Scan for the cell matching the given text and deliver its [x, y] coordinate at center. 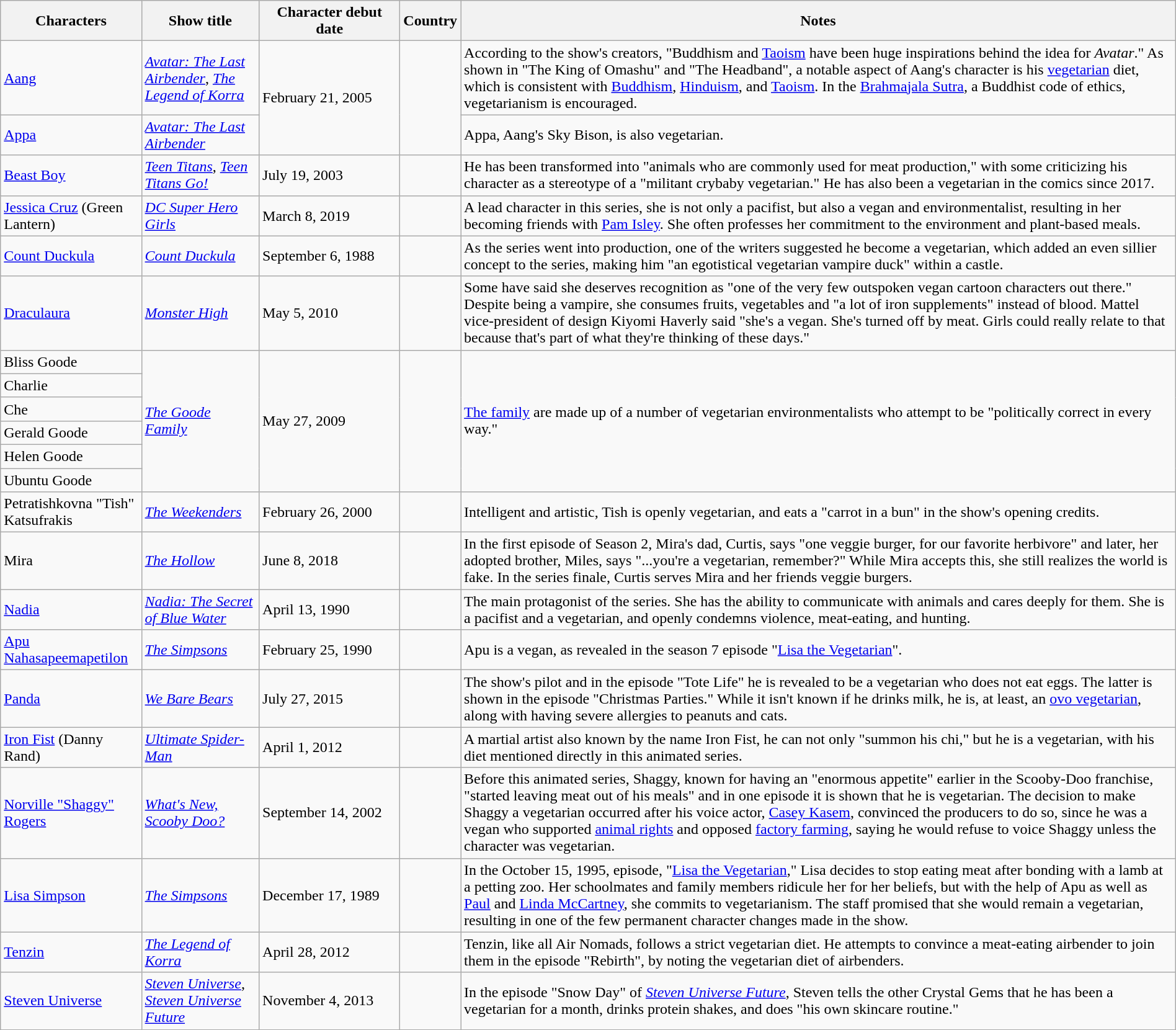
Apu Nahasapeemapetilon [71, 650]
September 14, 2002 [330, 813]
Panda [71, 699]
July 19, 2003 [330, 175]
Beast Boy [71, 175]
Gerald Goode [71, 432]
December 17, 1989 [330, 895]
Characters [71, 21]
The Weekenders [200, 513]
Che [71, 409]
Ultimate Spider-Man [200, 747]
Intelligent and artistic, Tish is openly vegetarian, and eats a "carrot in a bun" in the show's opening credits. [819, 513]
November 4, 2013 [330, 1001]
The family are made up of a number of vegetarian environmentalists who attempt to be "politically correct in every way." [819, 421]
The Legend of Korra [200, 952]
We Bare Bears [200, 699]
July 27, 2015 [330, 699]
The Goode Family [200, 421]
Iron Fist (Danny Rand) [71, 747]
February 26, 2000 [330, 513]
Petratishkovna "Tish" Katsufrakis [71, 513]
Monster High [200, 313]
Character debut date [330, 21]
What's New, Scooby Doo? [200, 813]
April 13, 1990 [330, 609]
April 28, 2012 [330, 952]
Avatar: The Last Airbender, The Legend of Korra [200, 78]
Aang [71, 78]
Show title [200, 21]
DC Super Hero Girls [200, 216]
June 8, 2018 [330, 561]
April 1, 2012 [330, 747]
Appa, Aang's Sky Bison, is also vegetarian. [819, 135]
Helen Goode [71, 456]
Steven Universe [71, 1001]
Lisa Simpson [71, 895]
February 25, 1990 [330, 650]
Norville "Shaggy" Rogers [71, 813]
May 5, 2010 [330, 313]
May 27, 2009 [330, 421]
The Hollow [200, 561]
Tenzin [71, 952]
Bliss Goode [71, 362]
Notes [819, 21]
Draculaura [71, 313]
Nadia [71, 609]
March 8, 2019 [330, 216]
Apu is a vegan, as revealed in the season 7 episode "Lisa the Vegetarian". [819, 650]
Ubuntu Goode [71, 480]
Appa [71, 135]
Charlie [71, 385]
Avatar: The Last Airbender [200, 135]
Country [430, 21]
Steven Universe, Steven Universe Future [200, 1001]
Nadia: The Secret of Blue Water [200, 609]
February 21, 2005 [330, 98]
Mira [71, 561]
Jessica Cruz (Green Lantern) [71, 216]
Teen Titans, Teen Titans Go! [200, 175]
September 6, 1988 [330, 256]
